Capture the cell that displays the provided text and extract its [x, y] central coordinate. 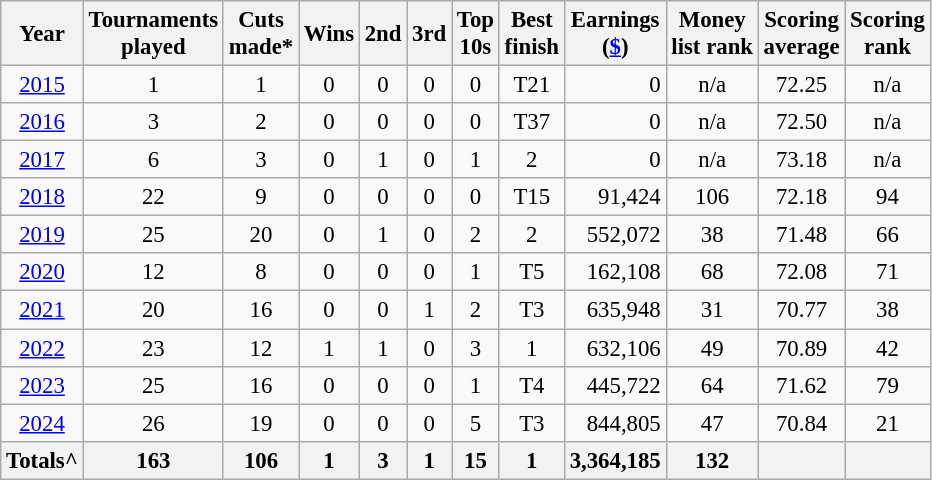
6 [153, 160]
70.89 [802, 348]
79 [888, 385]
T15 [532, 197]
Cuts made* [260, 34]
T21 [532, 85]
68 [712, 273]
Scoringrank [888, 34]
9 [260, 197]
71.62 [802, 385]
70.77 [802, 310]
T5 [532, 273]
132 [712, 460]
31 [712, 310]
2021 [42, 310]
T4 [532, 385]
162,108 [615, 273]
Moneylist rank [712, 34]
22 [153, 197]
71.48 [802, 235]
21 [888, 423]
15 [476, 460]
72.08 [802, 273]
Top 10s [476, 34]
163 [153, 460]
2017 [42, 160]
73.18 [802, 160]
2023 [42, 385]
552,072 [615, 235]
T37 [532, 122]
70.84 [802, 423]
2018 [42, 197]
3,364,185 [615, 460]
2016 [42, 122]
Wins [330, 34]
2024 [42, 423]
2020 [42, 273]
23 [153, 348]
Earnings($) [615, 34]
635,948 [615, 310]
47 [712, 423]
72.50 [802, 122]
Year [42, 34]
Totals^ [42, 460]
632,106 [615, 348]
66 [888, 235]
72.25 [802, 85]
8 [260, 273]
42 [888, 348]
71 [888, 273]
49 [712, 348]
Tournaments played [153, 34]
26 [153, 423]
2022 [42, 348]
94 [888, 197]
2015 [42, 85]
64 [712, 385]
72.18 [802, 197]
2nd [382, 34]
844,805 [615, 423]
445,722 [615, 385]
19 [260, 423]
Best finish [532, 34]
5 [476, 423]
3rd [430, 34]
91,424 [615, 197]
Scoring average [802, 34]
2019 [42, 235]
